For the text-containing cell, return its midpoint in [x, y] coordinate format. 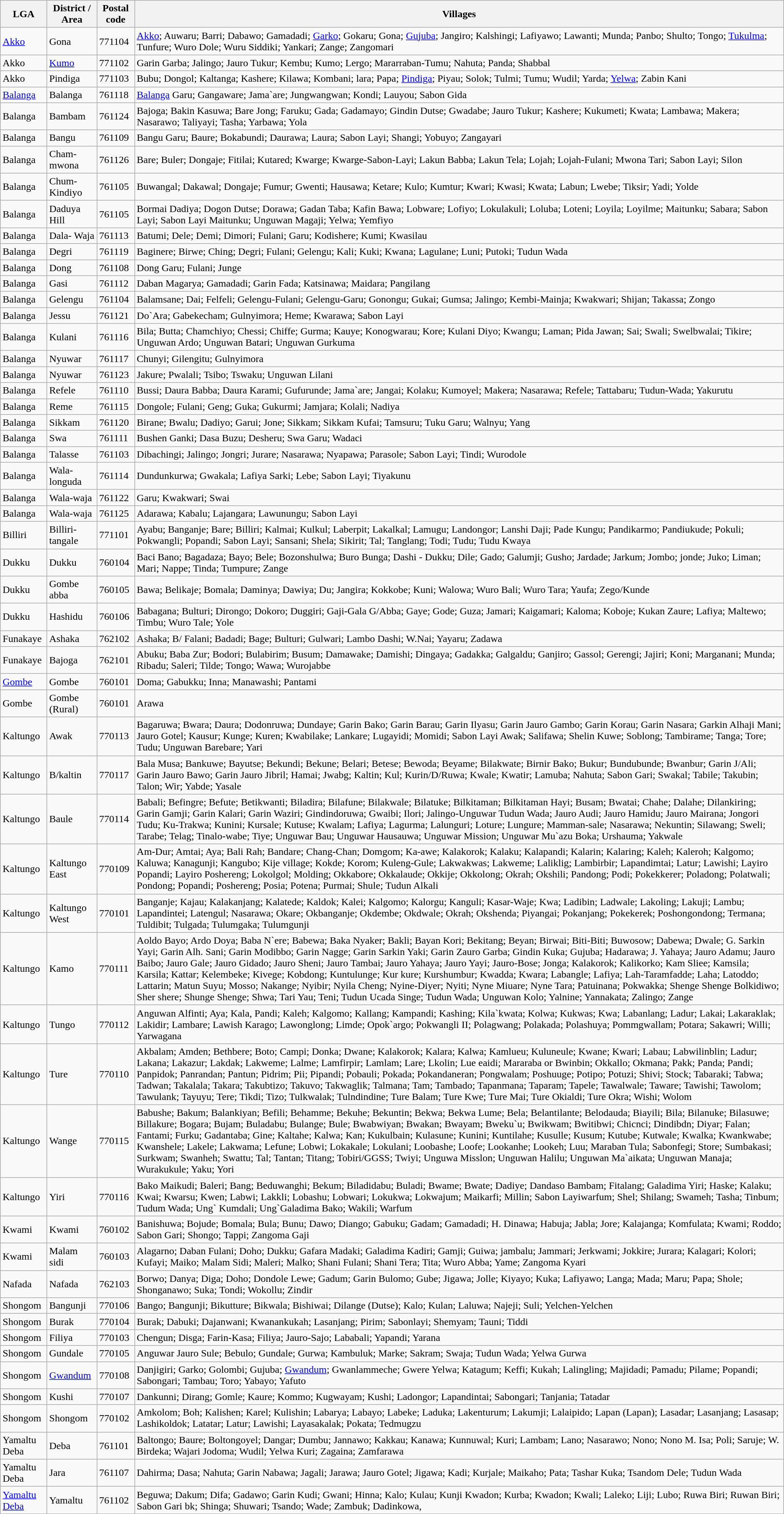
Sikkam [72, 422]
Jara [72, 1473]
Kamo [72, 969]
770101 [116, 913]
Tungo [72, 1024]
Dahirma; Dasa; Nahuta; Garin Nabawa; Jagali; Jarawa; Jauro Gotel; Jigawa; Kadi; Kurjale; Maikaho; Pata; Tashar Kuka; Tsandom Dele; Tudun Wada [459, 1473]
Villages [459, 14]
Birane; Bwalu; Dadiyo; Garui; Jone; Sikkam; Sikkam Kufai; Tamsuru; Tuku Garu; Walnyu; Yang [459, 422]
Dong Garu; Fulani; Junge [459, 268]
761120 [116, 422]
Kulani [72, 337]
770117 [116, 775]
Ashaka; B/ Falani; Badadi; Bage; Bulturi; Gulwari; Lambo Dashi; W.Nai; Yayaru; Zadawa [459, 639]
761122 [116, 497]
761110 [116, 391]
761103 [116, 454]
Gwandum [72, 1375]
761114 [116, 476]
Bambam [72, 116]
770106 [116, 1306]
761126 [116, 159]
761104 [116, 300]
761121 [116, 316]
Bubu; Dongol; Kaltanga; Kashere; Kilawa; Kombani; lara; Papa; Pindiga; Piyau; Solok; Tulmi; Tumu; Wudil; Yarda; Yelwa; Zabin Kani [459, 79]
771104 [116, 41]
762102 [116, 639]
770112 [116, 1024]
Ashaka [72, 639]
Dongole; Fulani; Geng; Guka; Gukurmi; Jamjara; Kolali; Nadiya [459, 406]
Dundunkurwa; Gwakala; Lafiya Sarki; Lebe; Sabon Layi; Tiyakunu [459, 476]
761109 [116, 138]
Dibachingi; Jalingo; Jongri; Jurare; Nasarawa; Nyapawa; Parasole; Sabon Layi; Tindi; Wurodole [459, 454]
Malam sidi [72, 1257]
761116 [116, 337]
770111 [116, 969]
761117 [116, 359]
Degri [72, 251]
Refele [72, 391]
Garin Garba; Jalingo; Jauro Tukur; Kembu; Kumo; Lergo; Mararraban-Tumu; Nahuta; Panda; Shabbal [459, 63]
761119 [116, 251]
770108 [116, 1375]
760102 [116, 1229]
Wange [72, 1141]
Gasi [72, 284]
District / Area [72, 14]
761125 [116, 513]
Doma; Gabukku; Inna; Manawashi; Pantami [459, 682]
Pindiga [72, 79]
761115 [116, 406]
761113 [116, 236]
770116 [116, 1197]
Bangu Garu; Baure; Bokabundi; Daurawa; Laura; Sabon Layi; Shangi; Yobuyo; Zangayari [459, 138]
B/kaltin [72, 775]
762101 [116, 660]
Kaltungo West [72, 913]
Gombe (Rural) [72, 703]
761118 [116, 95]
Dong [72, 268]
761111 [116, 438]
Billiri [23, 535]
771102 [116, 63]
Postal code [116, 14]
771103 [116, 79]
770105 [116, 1354]
770115 [116, 1141]
762103 [116, 1284]
Buwangal; Dakawal; Dongaje; Fumur; Gwenti; Hausawa; Ketare; Kulo; Kumtur; Kwari; Kwasi; Kwata; Labun; Lwebe; Tiksir; Yadi; Yolde [459, 187]
Gombe abba [72, 590]
Batumi; Dele; Demi; Dimori; Fulani; Garu; Kodishere; Kumi; Kwasilau [459, 236]
Ture [72, 1074]
760105 [116, 590]
Awak [72, 736]
761101 [116, 1446]
Chum- Kindiyo [72, 187]
761123 [116, 375]
Kaltungo East [72, 869]
Balamsane; Dai; Felfeli; Gelengu-Fulani; Gelengu-Garu; Gonongu; Gukai; Gumsa; Jalingo; Kembi-Mainja; Kwakwari; Shijan; Takassa; Zongo [459, 300]
Balanga Garu; Gangaware; Jama`are; Jungwangwan; Kondi; Lauyou; Sabon Gida [459, 95]
Filiya [72, 1338]
Chunyi; Gilengitu; Gulnyimora [459, 359]
Wala-longuda [72, 476]
Bawa; Belikaje; Bomala; Daminya; Dawiya; Du; Jangira; Kokkobe; Kuni; Walowa; Wuro Bali; Wuro Tara; Yaufa; Zego/Kunde [459, 590]
Billiri-tangale [72, 535]
761112 [116, 284]
Kumo [72, 63]
Kushi [72, 1397]
Reme [72, 406]
Yamaltu [72, 1500]
Talasse [72, 454]
761102 [116, 1500]
770107 [116, 1397]
Adarawa; Kabalu; Lajangara; Lawunungu; Sabon Layi [459, 513]
Swa [72, 438]
Jessu [72, 316]
770103 [116, 1338]
Bango; Bangunji; Bikutture; Bikwala; Bishiwai; Dilange (Dutse); Kalo; Kulan; Laluwa; Najeji; Suli; Yelchen-Yelchen [459, 1306]
Gundale [72, 1354]
Deba [72, 1446]
Burak; Dabuki; Dajanwani; Kwanankukah; Lasanjang; Pirim; Sabonlayi; Shemyam; Tauni; Tiddi [459, 1322]
Do`Ara; Gabekecham; Gulnyimora; Heme; Kwarawa; Sabon Layi [459, 316]
Bushen Ganki; Dasa Buzu; Desheru; Swa Garu; Wadaci [459, 438]
771101 [116, 535]
761107 [116, 1473]
770110 [116, 1074]
760103 [116, 1257]
770104 [116, 1322]
760106 [116, 617]
Gelengu [72, 300]
Arawa [459, 703]
770114 [116, 819]
Bussi; Daura Babba; Daura Karami; Gufurunde; Jama`are; Jangai; Kolaku; Kumoyel; Makera; Nasarawa; Refele; Tattabaru; Tudun-Wada; Yakurutu [459, 391]
Gona [72, 41]
Bajoga [72, 660]
Cham-mwona [72, 159]
761108 [116, 268]
Bare; Buler; Dongaje; Fitilai; Kutared; Kwarge; Kwarge-Sabon-Layi; Lakun Babba; Lakun Tela; Lojah; Lojah-Fulani; Mwona Tari; Sabon Layi; Silon [459, 159]
Baginere; Birwe; Ching; Degri; Fulani; Gelengu; Kali; Kuki; Kwana; Lagulane; Luni; Putoki; Tudun Wada [459, 251]
LGA [23, 14]
Burak [72, 1322]
Daban Magarya; Gamadadi; Garin Fada; Katsinawa; Maidara; Pangilang [459, 284]
770113 [116, 736]
770109 [116, 869]
761124 [116, 116]
760104 [116, 562]
770102 [116, 1418]
Jakure; Pwalali; Tsibo; Tswaku; Unguwan Lilani [459, 375]
Anguwar Jauro Sule; Bebulo; Gundale; Gurwa; Kambuluk; Marke; Sakram; Swaja; Tudun Wada; Yelwa Gurwa [459, 1354]
Garu; Kwakwari; Swai [459, 497]
Bangunji [72, 1306]
Daduya Hill [72, 214]
Bangu [72, 138]
Yiri [72, 1197]
Chengun; Disga; Farin-Kasa; Filiya; Jauro-Sajo; Lababali; Yapandi; Yarana [459, 1338]
Dala- Waja [72, 236]
Hashidu [72, 617]
Baule [72, 819]
Dankunni; Dirang; Gomle; Kaure; Kommo; Kugwayam; Kushi; Ladongor; Lapandintai; Sabongari; Tanjania; Tatadar [459, 1397]
